For the text-containing cell, return its midpoint in (x, y) coordinate format. 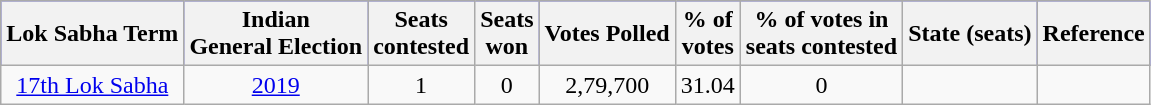
IndianGeneral Election (276, 34)
31.04 (708, 85)
% of votes inseats contested (821, 34)
Seatscontested (422, 34)
17th Lok Sabha (92, 85)
2019 (276, 85)
Seatswon (507, 34)
Lok Sabha Term (92, 34)
Reference (1094, 34)
2,79,700 (607, 85)
1 (422, 85)
Votes Polled (607, 34)
State (seats) (970, 34)
% of votes (708, 34)
